Provide the (x, y) coordinate of the cell's center where the given text is located.  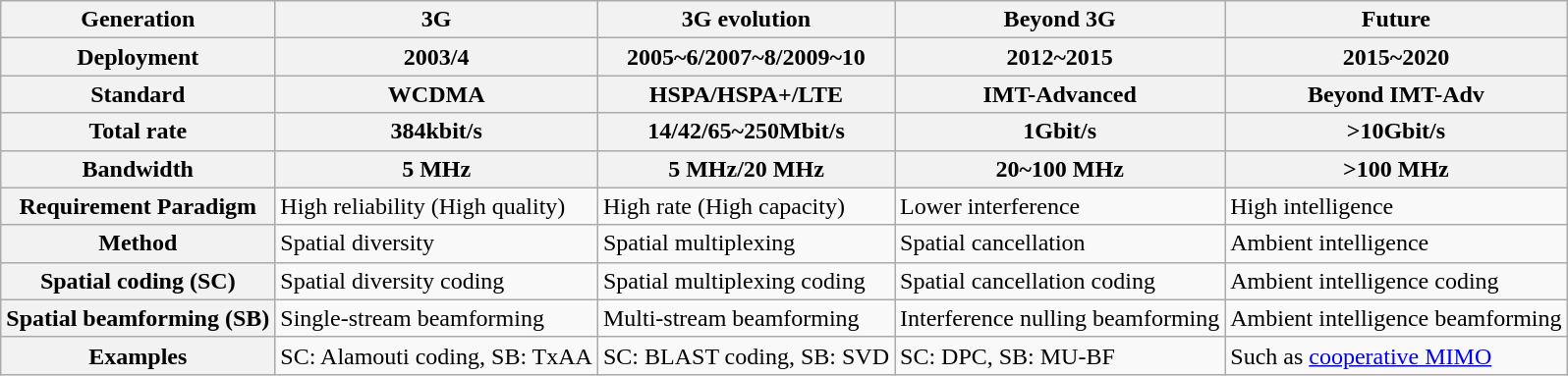
Deployment (138, 57)
Spatial diversity (436, 243)
3G evolution (746, 20)
Spatial multiplexing (746, 243)
2015~2020 (1396, 57)
Generation (138, 20)
WCDMA (436, 94)
SC: BLAST coding, SB: SVD (746, 355)
Single-stream beamforming (436, 318)
Examples (138, 355)
Spatial cancellation coding (1059, 281)
>10Gbit/s (1396, 132)
5 MHz/20 MHz (746, 169)
Ambient intelligence (1396, 243)
Ambient intelligence beamforming (1396, 318)
2003/4 (436, 57)
HSPA/HSPA+/LTE (746, 94)
2012~2015 (1059, 57)
2005~6/2007~8/2009~10 (746, 57)
14/42/65~250Mbit/s (746, 132)
High reliability (High quality) (436, 206)
High intelligence (1396, 206)
IMT-Advanced (1059, 94)
Future (1396, 20)
3G (436, 20)
Multi-stream beamforming (746, 318)
High rate (High capacity) (746, 206)
Such as cooperative MIMO (1396, 355)
1Gbit/s (1059, 132)
Spatial coding (SC) (138, 281)
Bandwidth (138, 169)
Beyond IMT-Adv (1396, 94)
SC: DPC, SB: MU-BF (1059, 355)
Spatial cancellation (1059, 243)
384kbit/s (436, 132)
>100 MHz (1396, 169)
Method (138, 243)
Spatial beamforming (SB) (138, 318)
Lower interference (1059, 206)
Requirement Paradigm (138, 206)
Spatial diversity coding (436, 281)
Spatial multiplexing coding (746, 281)
Total rate (138, 132)
Beyond 3G (1059, 20)
SC: Alamouti coding, SB: TxAA (436, 355)
Ambient intelligence coding (1396, 281)
Interference nulling beamforming (1059, 318)
Standard (138, 94)
20~100 MHz (1059, 169)
5 MHz (436, 169)
